Capture the cell that displays the provided text and extract its [x, y] central coordinate. 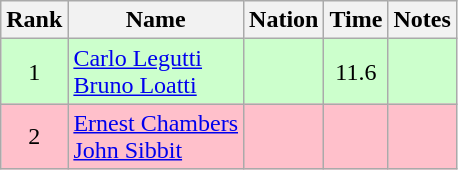
11.6 [356, 72]
Nation [284, 20]
1 [34, 72]
Rank [34, 20]
Time [356, 20]
Carlo LeguttiBruno Loatti [156, 72]
Name [156, 20]
2 [34, 136]
Ernest ChambersJohn Sibbit [156, 136]
Notes [422, 20]
